Search for the cell housing the specified text and yield its (x, y) center coordinate. 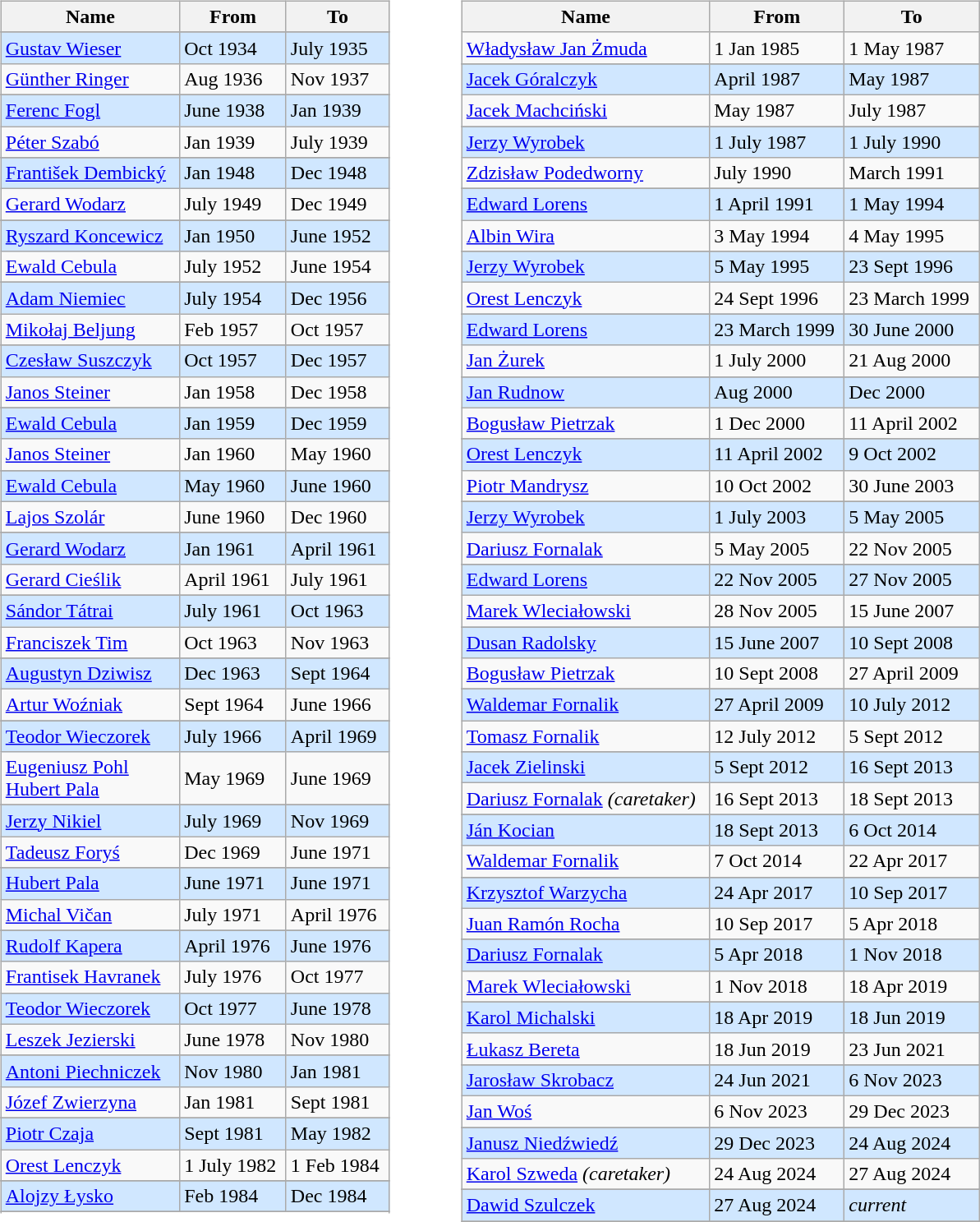
June 1938 (233, 110)
9 Oct 2002 (912, 454)
July 1969 (233, 821)
Ryszard Koncewicz (90, 236)
Dec 1957 (337, 361)
July 1935 (337, 48)
Jan 1958 (233, 392)
1 July 1987 (777, 142)
Juan Ramón Rocha (586, 924)
Jan 1948 (233, 173)
28 Nov 2005 (777, 611)
1 April 1991 (777, 205)
Adam Niemiec (90, 298)
6 Oct 2014 (912, 830)
1 Jan 1985 (777, 48)
Frantisek Havranek (90, 977)
5 May 1995 (777, 267)
24 Sept 1996 (777, 298)
Dariusz Fornalak (caretaker) (586, 799)
Tadeusz Foryś (90, 852)
Artur Woźniak (90, 705)
30 June 2000 (912, 330)
27 Nov 2005 (912, 579)
July 1990 (777, 173)
Nov 1937 (337, 79)
Rudolf Kapera (90, 946)
July 1939 (337, 142)
Jan Żurek (586, 361)
Oct 1934 (233, 48)
July 1954 (233, 298)
1 May 1994 (912, 205)
July 1976 (233, 977)
Dec 1949 (337, 205)
Gustav Wieser (90, 48)
Jan 1950 (233, 236)
Gerard Cieślik (90, 579)
Łukasz Bereta (586, 1049)
Karol Michalski (586, 1017)
7 Oct 2014 (777, 861)
Péter Szabó (90, 142)
June 1954 (337, 267)
Dec 1956 (337, 298)
24 Apr 2017 (777, 892)
1 July 1990 (912, 142)
1 July 2000 (777, 361)
1 Dec 2000 (777, 423)
Jacek Zielinski (586, 768)
Michal Vičan (90, 915)
Piotr Mandrysz (586, 486)
23 Sept 1996 (912, 267)
Antoni Piechniczek (90, 1071)
Sándor Tátrai (90, 611)
1 May 1987 (912, 48)
Dec 1948 (337, 173)
July 1952 (233, 267)
10 Oct 2002 (777, 486)
1 July 2003 (777, 517)
Eugeniusz Pohl Hubert Pala (90, 779)
22 Apr 2017 (912, 861)
Czesław Suszczyk (90, 361)
Jan 1959 (233, 423)
Mikołaj Beljung (90, 330)
Augustyn Dziwisz (90, 674)
Jan 1961 (233, 548)
June 1966 (337, 705)
Dec 1969 (233, 852)
Jan Woś (586, 1111)
Aug 2000 (777, 392)
March 1991 (912, 173)
1 July 1982 (233, 1164)
Aug 1936 (233, 79)
Feb 1984 (233, 1197)
František Dembický (90, 173)
Piotr Czaja (90, 1133)
Lajos Szolár (90, 517)
Hubert Pala (90, 883)
Dec 1984 (337, 1197)
Nov 1969 (337, 821)
Karol Szweda (caretaker) (586, 1174)
Władysław Jan Żmuda (586, 48)
Ferenc Fogl (90, 110)
Feb 1957 (233, 330)
Jan Rudnow (586, 392)
July 1987 (912, 110)
1 Feb 1984 (337, 1164)
Dec 1959 (337, 423)
Nov 1963 (337, 642)
Dawid Szulczek (586, 1206)
30 June 2003 (912, 486)
April 1969 (337, 736)
3 May 1994 (777, 236)
Dec 2000 (912, 392)
Krzysztof Warzycha (586, 892)
Albin Wira (586, 236)
June 1976 (337, 946)
Janusz Niedźwiedź (586, 1143)
12 July 2012 (777, 736)
Dec 1960 (337, 517)
July 1966 (233, 736)
Jan 1960 (233, 454)
Józef Zwierzyna (90, 1102)
Günther Ringer (90, 79)
21 Aug 2000 (912, 361)
Zdzisław Podedworny (586, 173)
Dec 1958 (337, 392)
23 Jun 2021 (912, 1049)
April 1987 (777, 79)
May 1969 (233, 779)
Dec 1963 (233, 674)
May 1982 (337, 1133)
Jacek Machciński (586, 110)
Tomasz Fornalik (586, 736)
4 May 1995 (912, 236)
Jerzy Nikiel (90, 821)
July 1949 (233, 205)
Jacek Góralczyk (586, 79)
June 1969 (337, 779)
Franciszek Tim (90, 642)
July 1971 (233, 915)
Jarosław Skrobacz (586, 1080)
24 Jun 2021 (777, 1080)
June 1952 (337, 236)
Ján Kocian (586, 830)
Dusan Radolsky (586, 642)
current (912, 1206)
10 July 2012 (912, 705)
Leszek Jezierski (90, 1040)
Alojzy Łysko (90, 1197)
